Capture the cell that displays the provided text and extract its [x, y] central coordinate. 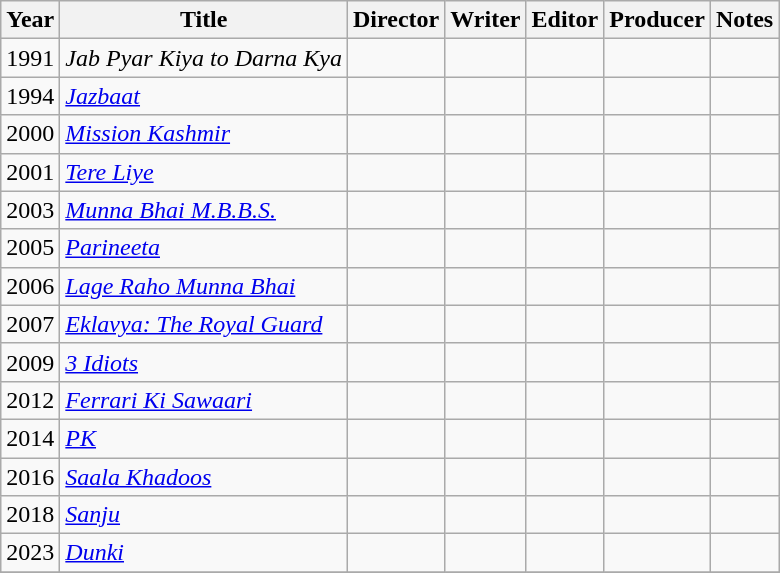
2014 [30, 438]
Editor [565, 20]
Mission Kashmir [204, 134]
Tere Liye [204, 172]
2023 [30, 553]
PK [204, 438]
Producer [658, 20]
2000 [30, 134]
Sanju [204, 515]
2003 [30, 210]
Writer [486, 20]
Year [30, 20]
1991 [30, 58]
Saala Khadoos [204, 477]
Dunki [204, 553]
2018 [30, 515]
2001 [30, 172]
Ferrari Ki Sawaari [204, 400]
2016 [30, 477]
Director [396, 20]
2009 [30, 362]
1994 [30, 96]
Lage Raho Munna Bhai [204, 286]
2006 [30, 286]
2012 [30, 400]
3 Idiots [204, 362]
2005 [30, 248]
Notes [744, 20]
Jazbaat [204, 96]
Eklavya: The Royal Guard [204, 324]
Jab Pyar Kiya to Darna Kya [204, 58]
Munna Bhai M.B.B.S. [204, 210]
Title [204, 20]
Parineeta [204, 248]
2007 [30, 324]
